Return [x, y] of the center of cell containing provided text 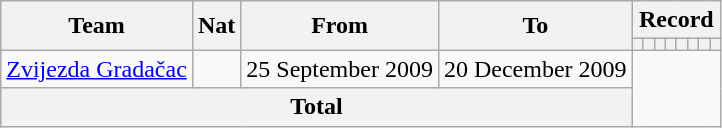
Total [316, 107]
Team [97, 26]
Record [676, 20]
From [340, 26]
Zvijezda Gradačac [97, 69]
Nat [216, 26]
20 December 2009 [535, 69]
To [535, 26]
25 September 2009 [340, 69]
